Output the [x, y] coordinate of the center of the cell containing the given text.  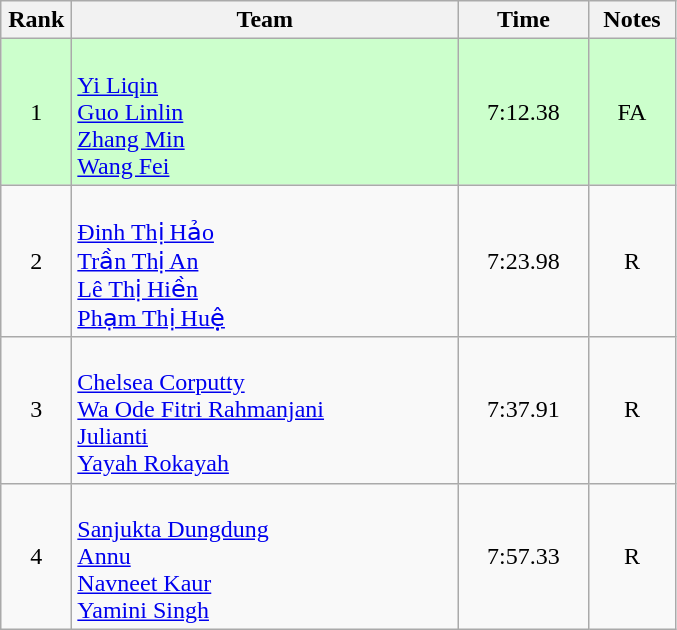
2 [36, 261]
Sanjukta DungdungAnnuNavneet KaurYamini Singh [265, 556]
3 [36, 410]
1 [36, 112]
Chelsea CorputtyWa Ode Fitri RahmanjaniJuliantiYayah Rokayah [265, 410]
FA [632, 112]
7:57.33 [524, 556]
4 [36, 556]
Notes [632, 20]
Team [265, 20]
Đinh Thị HảoTrần Thị AnLê Thị HiềnPhạm Thị Huệ [265, 261]
Rank [36, 20]
Yi LiqinGuo LinlinZhang MinWang Fei [265, 112]
Time [524, 20]
7:12.38 [524, 112]
7:37.91 [524, 410]
7:23.98 [524, 261]
